Search for the cell housing the specified text and yield its (X, Y) center coordinate. 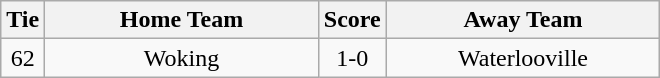
1-0 (352, 58)
Home Team (182, 20)
62 (23, 58)
Away Team (523, 20)
Waterlooville (523, 58)
Woking (182, 58)
Tie (23, 20)
Score (352, 20)
